Return the [X, Y] coordinate for the center point of the cell that contains the specified text.  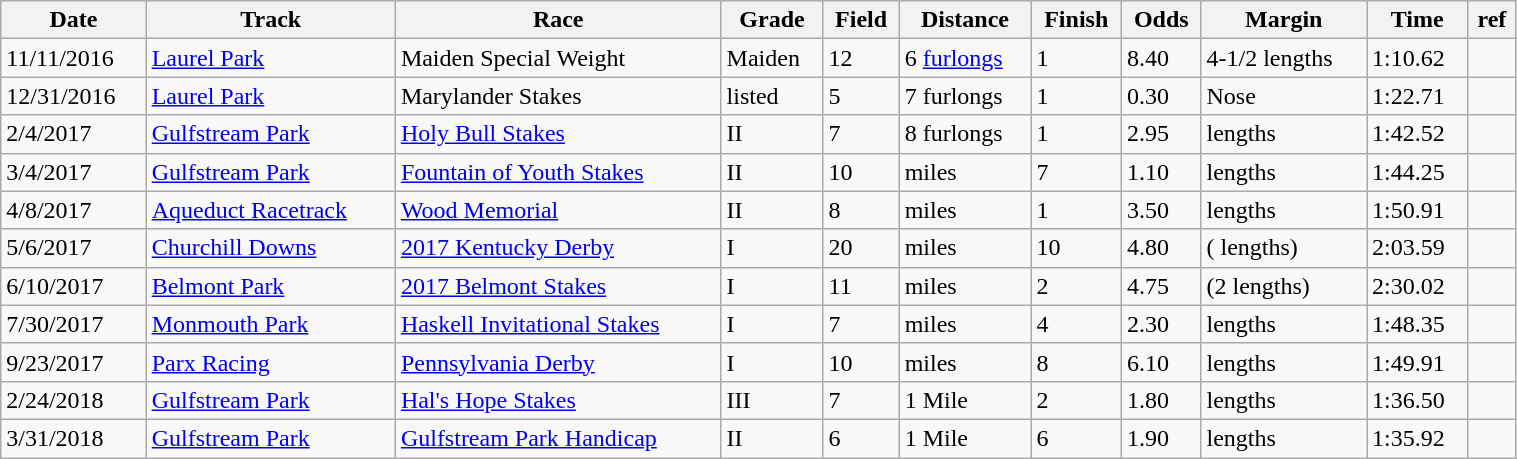
4 [1076, 324]
Track [270, 20]
Odds [1162, 20]
Nose [1284, 96]
3/31/2018 [74, 438]
2.95 [1162, 134]
8 furlongs [965, 134]
2017 Belmont Stakes [558, 286]
2/24/2018 [74, 400]
1:44.25 [1418, 172]
3/4/2017 [74, 172]
12 [861, 58]
Monmouth Park [270, 324]
6.10 [1162, 362]
5 [861, 96]
Parx Racing [270, 362]
1:35.92 [1418, 438]
Grade [772, 20]
1:22.71 [1418, 96]
Finish [1076, 20]
(2 lengths) [1284, 286]
ref [1492, 20]
3.50 [1162, 210]
6 furlongs [965, 58]
2.30 [1162, 324]
Maiden Special Weight [558, 58]
4.80 [1162, 248]
2:30.02 [1418, 286]
listed [772, 96]
0.30 [1162, 96]
12/31/2016 [74, 96]
Time [1418, 20]
Margin [1284, 20]
1:10.62 [1418, 58]
1.80 [1162, 400]
20 [861, 248]
6/10/2017 [74, 286]
Date [74, 20]
1:42.52 [1418, 134]
2017 Kentucky Derby [558, 248]
Belmont Park [270, 286]
9/23/2017 [74, 362]
Marylander Stakes [558, 96]
Wood Memorial [558, 210]
1.90 [1162, 438]
Field [861, 20]
( lengths) [1284, 248]
Gulfstream Park Handicap [558, 438]
8.40 [1162, 58]
11 [861, 286]
Churchill Downs [270, 248]
Haskell Invitational Stakes [558, 324]
1:36.50 [1418, 400]
2/4/2017 [74, 134]
Pennsylvania Derby [558, 362]
2:03.59 [1418, 248]
Aqueduct Racetrack [270, 210]
7 furlongs [965, 96]
1:49.91 [1418, 362]
5/6/2017 [74, 248]
Hal's Hope Stakes [558, 400]
1.10 [1162, 172]
Holy Bull Stakes [558, 134]
11/11/2016 [74, 58]
Distance [965, 20]
III [772, 400]
4/8/2017 [74, 210]
Race [558, 20]
4.75 [1162, 286]
7/30/2017 [74, 324]
1:48.35 [1418, 324]
1:50.91 [1418, 210]
4-1/2 lengths [1284, 58]
Fountain of Youth Stakes [558, 172]
Maiden [772, 58]
